Identify which cell holds the provided text, then report its [x, y] central coordinate. 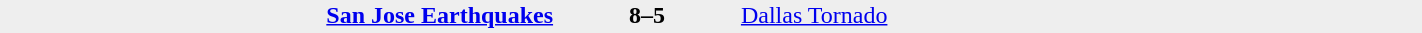
8–5 [648, 15]
San Jose Earthquakes [384, 15]
Dallas Tornado [910, 15]
